Extract the (x, y) coordinate from the center of the cell holding the provided text.  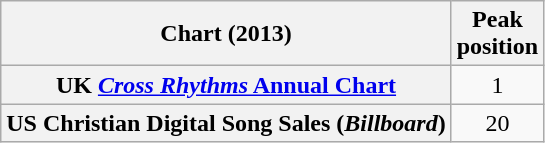
20 (497, 123)
US Christian Digital Song Sales (Billboard) (226, 123)
Chart (2013) (226, 34)
UK Cross Rhythms Annual Chart (226, 85)
Peakposition (497, 34)
1 (497, 85)
